From the cell containing the given text, extract its center point as (X, Y) coordinate. 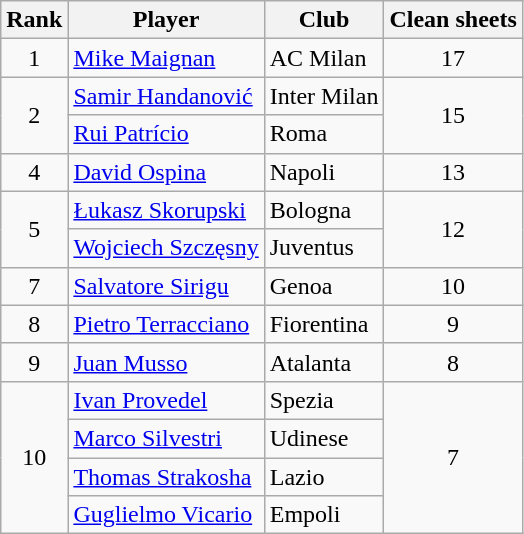
Juventus (324, 248)
5 (34, 229)
Napoli (324, 172)
Rui Patrício (166, 134)
Inter Milan (324, 96)
12 (453, 229)
David Ospina (166, 172)
1 (34, 58)
Samir Handanović (166, 96)
Juan Musso (166, 362)
Guglielmo Vicario (166, 515)
Empoli (324, 515)
Marco Silvestri (166, 438)
Salvatore Sirigu (166, 286)
17 (453, 58)
Udinese (324, 438)
Clean sheets (453, 20)
Player (166, 20)
Pietro Terracciano (166, 324)
Wojciech Szczęsny (166, 248)
Atalanta (324, 362)
Mike Maignan (166, 58)
Bologna (324, 210)
Łukasz Skorupski (166, 210)
Spezia (324, 400)
2 (34, 115)
Roma (324, 134)
AC Milan (324, 58)
Fiorentina (324, 324)
Genoa (324, 286)
4 (34, 172)
15 (453, 115)
Rank (34, 20)
13 (453, 172)
Ivan Provedel (166, 400)
Lazio (324, 477)
Club (324, 20)
Thomas Strakosha (166, 477)
